Return the (x, y) coordinate for the center point of the cell that contains the specified text.  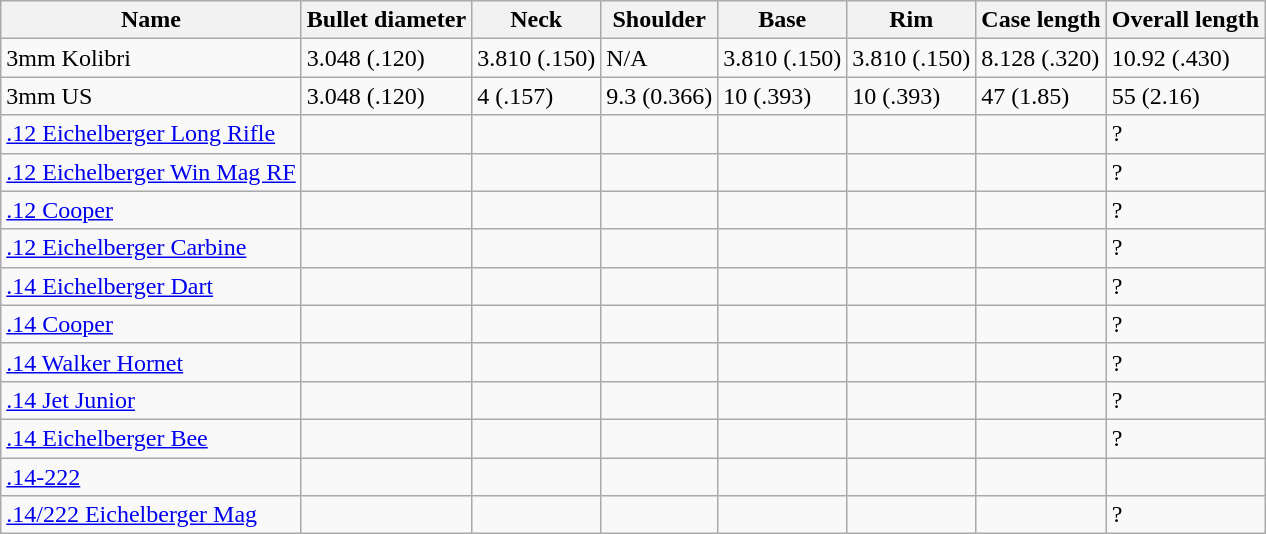
47 (1.85) (1041, 96)
55 (2.16) (1185, 96)
Base (782, 20)
9.3 (0.366) (660, 96)
N/A (660, 58)
Neck (536, 20)
Overall length (1185, 20)
Name (151, 20)
.14 Eichelberger Dart (151, 286)
.12 Cooper (151, 210)
.14 Eichelberger Bee (151, 438)
.12 Eichelberger Win Mag RF (151, 172)
Bullet diameter (386, 20)
Case length (1041, 20)
.14/222 Eichelberger Mag (151, 515)
3mm Kolibri (151, 58)
4 (.157) (536, 96)
.14-222 (151, 477)
10.92 (.430) (1185, 58)
.14 Walker Hornet (151, 362)
.14 Jet Junior (151, 400)
8.128 (.320) (1041, 58)
.12 Eichelberger Carbine (151, 248)
Rim (912, 20)
3mm US (151, 96)
.14 Cooper (151, 324)
Shoulder (660, 20)
.12 Eichelberger Long Rifle (151, 134)
